Detect which cell encompasses the target text, then output its (x, y) center coordinate. 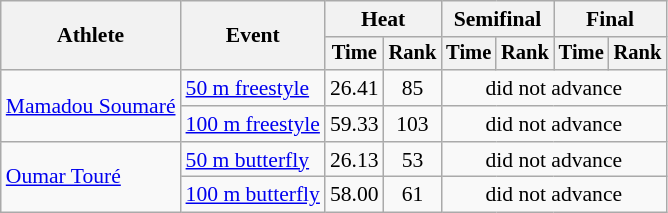
Semifinal (497, 19)
103 (413, 124)
85 (413, 88)
26.41 (354, 88)
Mamadou Soumaré (91, 106)
50 m freestyle (253, 88)
100 m butterfly (253, 195)
53 (413, 160)
Event (253, 36)
Athlete (91, 36)
61 (413, 195)
58.00 (354, 195)
26.13 (354, 160)
Oumar Touré (91, 178)
Heat (383, 19)
50 m butterfly (253, 160)
59.33 (354, 124)
100 m freestyle (253, 124)
Final (610, 19)
